Provide the [x, y] coordinate of the cell's center where the given text is located.  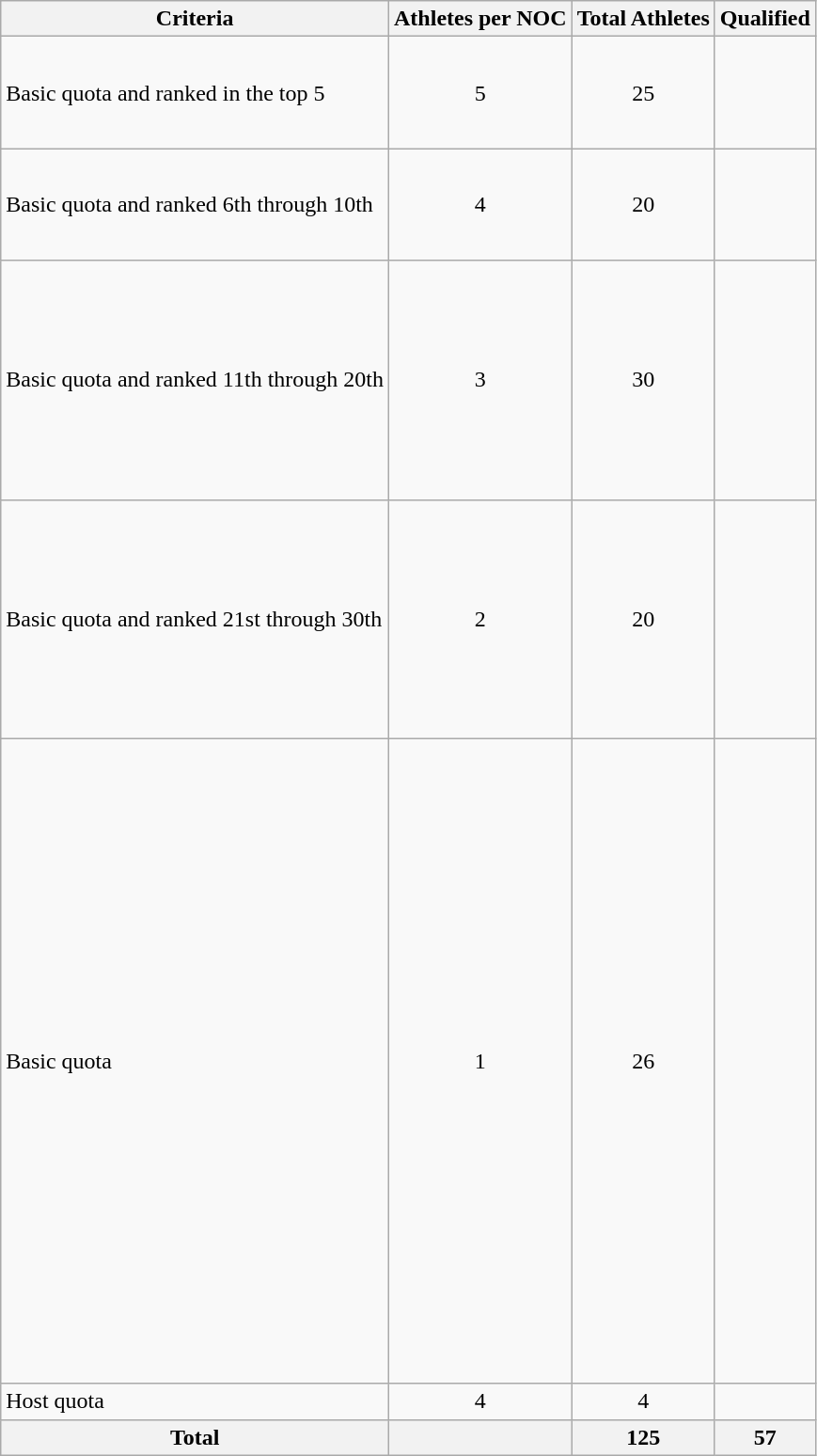
25 [643, 92]
125 [643, 1437]
3 [481, 380]
Basic quota [196, 1061]
2 [481, 619]
57 [765, 1437]
26 [643, 1061]
Basic quota and ranked 21st through 30th [196, 619]
Host quota [196, 1401]
30 [643, 380]
1 [481, 1061]
Athletes per NOC [481, 19]
Total Athletes [643, 19]
Basic quota and ranked 6th through 10th [196, 205]
Basic quota and ranked 11th through 20th [196, 380]
Criteria [196, 19]
5 [481, 92]
Qualified [765, 19]
Total [196, 1437]
Basic quota and ranked in the top 5 [196, 92]
